Find where the given text appears and provide that cell's center as [x, y] coordinate. 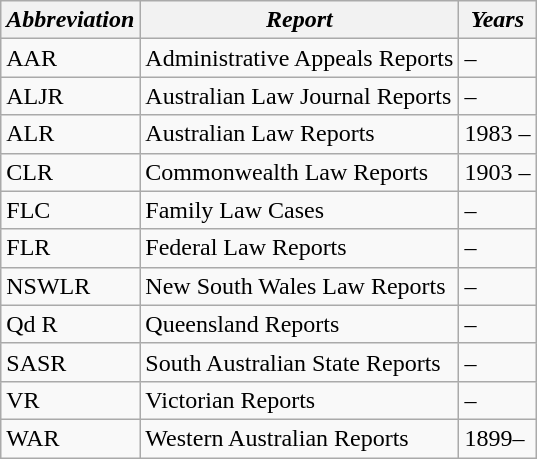
South Australian State Reports [300, 362]
Victorian Reports [300, 400]
Commonwealth Law Reports [300, 172]
SASR [70, 362]
New South Wales Law Reports [300, 286]
Family Law Cases [300, 210]
Abbreviation [70, 20]
Administrative Appeals Reports [300, 58]
1903 – [498, 172]
Federal Law Reports [300, 248]
ALJR [70, 96]
Years [498, 20]
WAR [70, 438]
Australian Law Reports [300, 134]
AAR [70, 58]
NSWLR [70, 286]
FLC [70, 210]
VR [70, 400]
FLR [70, 248]
1983 – [498, 134]
Report [300, 20]
1899– [498, 438]
ALR [70, 134]
Queensland Reports [300, 324]
Australian Law Journal Reports [300, 96]
Western Australian Reports [300, 438]
CLR [70, 172]
Qd R [70, 324]
